From the cell containing the given text, extract its center point as (x, y) coordinate. 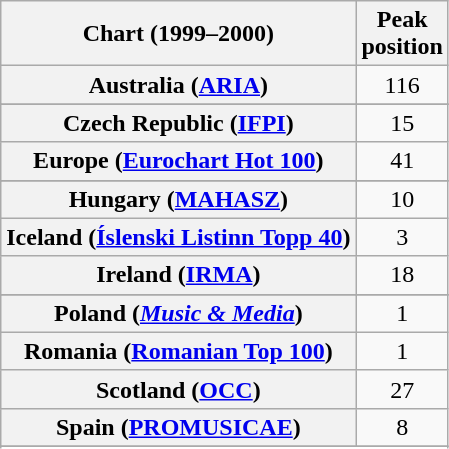
41 (402, 161)
15 (402, 123)
Hungary (MAHASZ) (178, 199)
Peakposition (402, 34)
Iceland (Íslenski Listinn Topp 40) (178, 237)
Ireland (IRMA) (178, 275)
Czech Republic (IFPI) (178, 123)
10 (402, 199)
Romania (Romanian Top 100) (178, 351)
18 (402, 275)
Europe (Eurochart Hot 100) (178, 161)
Scotland (OCC) (178, 389)
3 (402, 237)
8 (402, 427)
Spain (PROMUSICAE) (178, 427)
Poland (Music & Media) (178, 313)
Australia (ARIA) (178, 85)
27 (402, 389)
Chart (1999–2000) (178, 34)
116 (402, 85)
